Search for the cell housing the specified text and yield its (x, y) center coordinate. 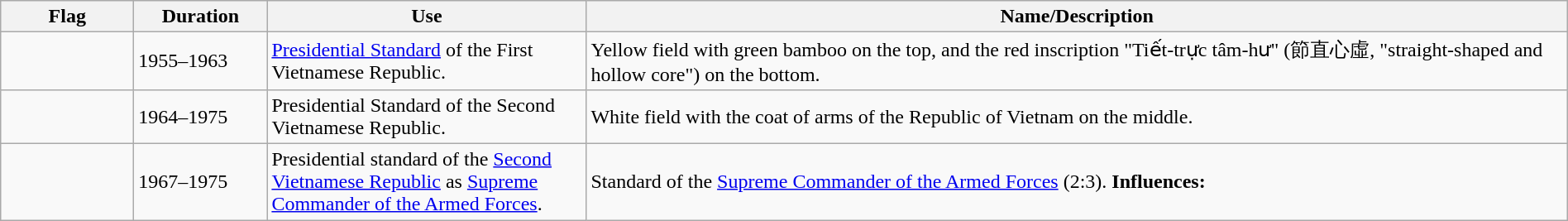
Flag (68, 17)
Presidential Standard of the First Vietnamese Republic. (427, 61)
Presidential Standard of the Second Vietnamese Republic. (427, 116)
Duration (200, 17)
1967–1975 (200, 181)
1964–1975 (200, 116)
White field with the coat of arms of the Republic of Vietnam on the middle. (1077, 116)
Name/Description (1077, 17)
Standard of the Supreme Commander of the Armed Forces (2:3). Influences: (1077, 181)
Use (427, 17)
1955–1963 (200, 61)
Yellow field with green bamboo on the top, and the red inscription "Tiết-trực tâm-hư" (節直心虛, "straight-shaped and hollow core") on the bottom. (1077, 61)
Presidential standard of the Second Vietnamese Republic as Supreme Commander of the Armed Forces. (427, 181)
